Determine the (x, y) coordinate at the center of the cell enclosing the given text.  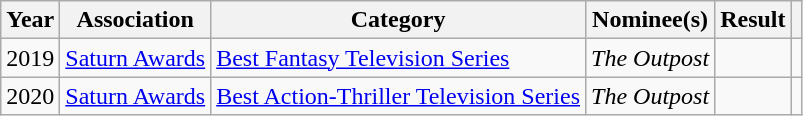
Category (398, 20)
2019 (30, 58)
2020 (30, 96)
Association (136, 20)
Year (30, 20)
Best Action-Thriller Television Series (398, 96)
Nominee(s) (650, 20)
Best Fantasy Television Series (398, 58)
Result (753, 20)
